Find where the given text appears and provide that cell's center as [x, y] coordinate. 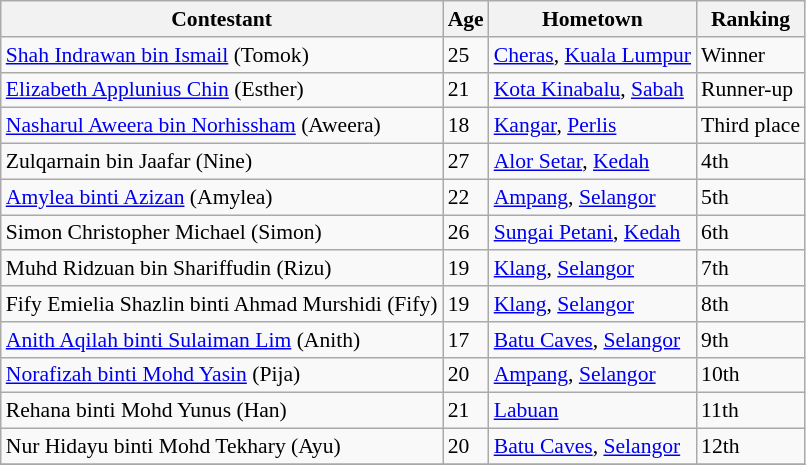
7th [750, 269]
Fify Emielia Shazlin binti Ahmad Murshidi (Fify) [222, 304]
9th [750, 340]
11th [750, 411]
Shah Indrawan bin Ismail (Tomok) [222, 55]
6th [750, 233]
Labuan [592, 411]
Simon Christopher Michael (Simon) [222, 233]
8th [750, 304]
Amylea binti Azizan (Amylea) [222, 197]
4th [750, 162]
Ranking [750, 19]
27 [466, 162]
Nur Hidayu binti Mohd Tekhary (Ayu) [222, 447]
25 [466, 55]
10th [750, 375]
Zulqarnain bin Jaafar (Nine) [222, 162]
Elizabeth Applunius Chin (Esther) [222, 90]
Anith Aqilah binti Sulaiman Lim (Anith) [222, 340]
Alor Setar, Kedah [592, 162]
Third place [750, 126]
Age [466, 19]
12th [750, 447]
Cheras, Kuala Lumpur [592, 55]
Winner [750, 55]
22 [466, 197]
Rehana binti Mohd Yunus (Han) [222, 411]
Sungai Petani, Kedah [592, 233]
Runner-up [750, 90]
Contestant [222, 19]
Hometown [592, 19]
Kota Kinabalu, Sabah [592, 90]
18 [466, 126]
Nasharul Aweera bin Norhissham (Aweera) [222, 126]
26 [466, 233]
Muhd Ridzuan bin Shariffudin (Rizu) [222, 269]
Kangar, Perlis [592, 126]
5th [750, 197]
Norafizah binti Mohd Yasin (Pija) [222, 375]
17 [466, 340]
